Return the [x, y] coordinate for the center point of the cell that contains the specified text.  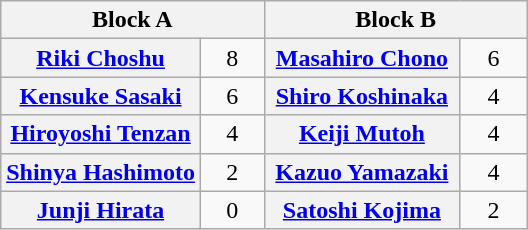
8 [232, 58]
Junji Hirata [101, 210]
Keiji Mutoh [362, 134]
Shiro Koshinaka [362, 96]
Shinya Hashimoto [101, 172]
Hiroyoshi Tenzan [101, 134]
Kazuo Yamazaki [362, 172]
0 [232, 210]
Kensuke Sasaki [101, 96]
Block B [396, 20]
Block A [132, 20]
Riki Choshu [101, 58]
Masahiro Chono [362, 58]
Satoshi Kojima [362, 210]
